Find where the given text appears and provide that cell's center as (X, Y) coordinate. 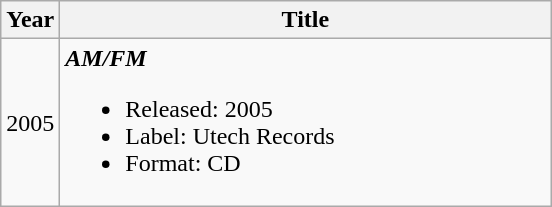
AM/FMReleased: 2005Label: Utech Records Format: CD (306, 122)
Title (306, 20)
Year (30, 20)
2005 (30, 122)
